Return the [x, y] coordinate for the center point of the cell that contains the specified text.  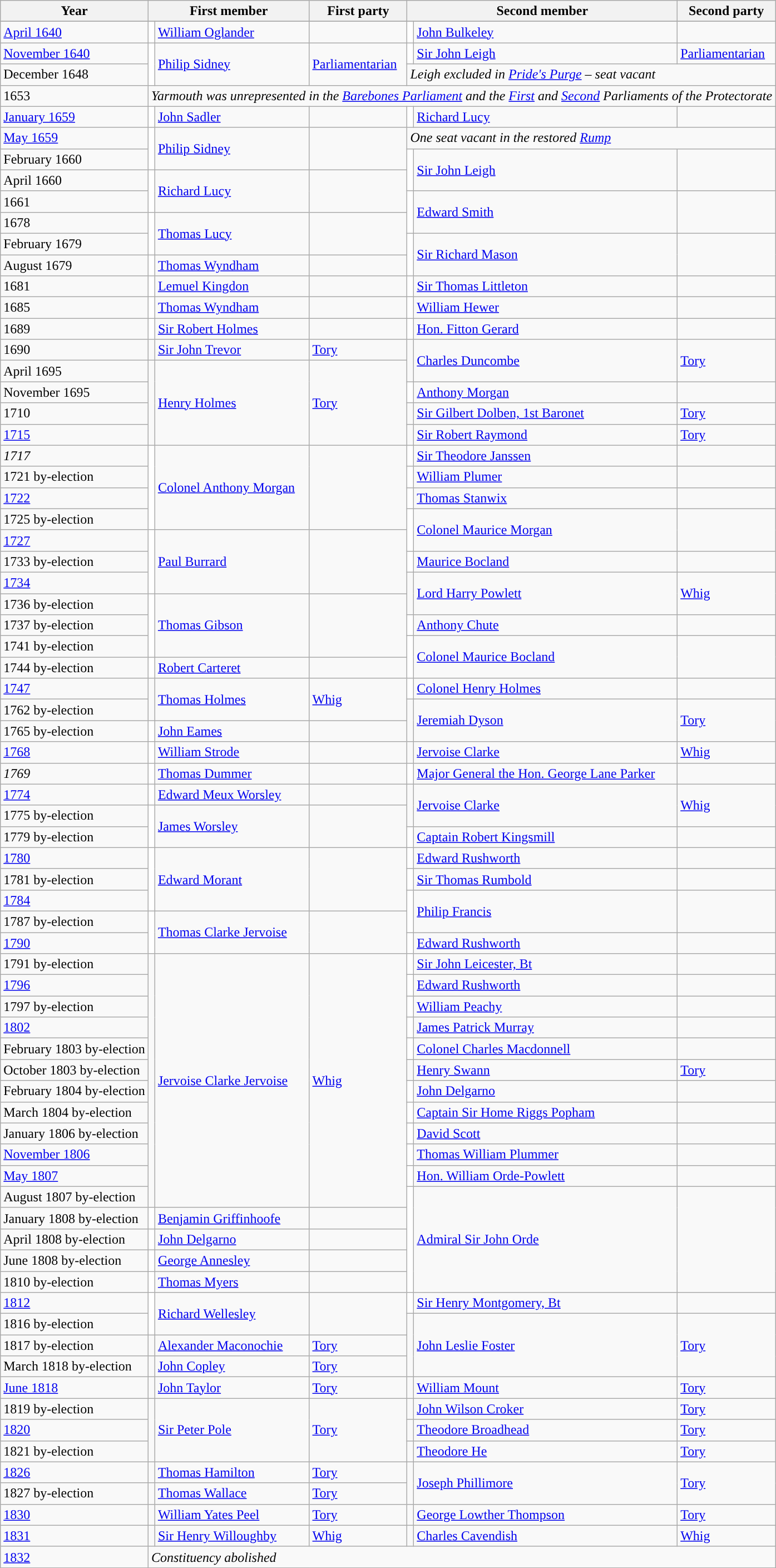
Thomas Holmes [232, 699]
1744 by-election [75, 668]
1722 [75, 498]
1791 by-election [75, 964]
Charles Duncombe [546, 361]
June 1808 by-election [75, 1260]
Thomas Gibson [232, 625]
John Eames [232, 731]
January 1659 [75, 117]
Lord Harry Powlett [546, 593]
Captain Robert Kingsmill [546, 837]
1820 [75, 1430]
Hon. Fitton Gerard [546, 329]
Sir Gilbert Dolben, 1st Baronet [546, 413]
1817 by-election [75, 1345]
Anthony Chute [546, 625]
June 1818 [75, 1388]
Colonel Henry Holmes [546, 689]
1830 [75, 1515]
1762 by-election [75, 710]
Sir Peter Pole [232, 1430]
March 1804 by-election [75, 1112]
Year [75, 11]
1797 by-election [75, 1007]
October 1803 by-election [75, 1070]
1678 [75, 223]
1747 [75, 689]
1779 by-election [75, 837]
Colonel Charles Macdonnell [546, 1049]
John Bulkeley [546, 32]
William Hewer [546, 308]
1727 [75, 540]
Edward Morant [232, 879]
George Annesley [232, 1260]
Sir Henry Willoughby [232, 1536]
Sir Thomas Littleton [546, 287]
1681 [75, 287]
Edward Meux Worsley [232, 795]
John Wilson Croker [546, 1409]
1765 by-election [75, 731]
1796 [75, 985]
Thomas William Plummer [546, 1155]
Benjamin Griffinhoofe [232, 1218]
1832 [75, 1557]
Sir Thomas Rumbold [546, 879]
1710 [75, 413]
Thomas Stanwix [546, 498]
February 1803 by-election [75, 1049]
Edward Smith [546, 212]
1733 by-election [75, 561]
1827 by-election [75, 1493]
Joseph Phillimore [546, 1483]
1736 by-election [75, 604]
1821 by-election [75, 1451]
Charles Cavendish [546, 1536]
Alexander Maconochie [232, 1345]
February 1804 by-election [75, 1091]
April 1808 by-election [75, 1239]
Maurice Bocland [546, 561]
David Scott [546, 1133]
1826 [75, 1472]
1715 [75, 435]
John Copley [232, 1367]
John Leslie Foster [546, 1345]
Second party [726, 11]
Jeremiah Dyson [546, 721]
John Taylor [232, 1388]
1774 [75, 795]
James Worsley [232, 826]
Thomas Hamilton [232, 1472]
Captain Sir Home Riggs Popham [546, 1112]
Hon. William Orde-Powlett [546, 1176]
Philip Francis [546, 911]
First party [358, 11]
February 1679 [75, 244]
1734 [75, 583]
Thomas Lucy [232, 233]
William Mount [546, 1388]
1769 [75, 773]
1802 [75, 1028]
Second member [542, 11]
Henry Holmes [232, 403]
Major General the Hon. George Lane Parker [546, 773]
February 1660 [75, 159]
William Yates Peel [232, 1515]
John Sadler [232, 117]
George Lowther Thompson [546, 1515]
1790 [75, 943]
August 1679 [75, 265]
William Strode [232, 752]
Colonel Anthony Morgan [232, 487]
November 1806 [75, 1155]
One seat vacant in the restored Rump [591, 138]
Theodore Broadhead [546, 1430]
April 1640 [75, 32]
1689 [75, 329]
April 1660 [75, 180]
Theodore He [546, 1451]
William Plumer [546, 477]
1780 [75, 858]
1831 [75, 1536]
Admiral Sir John Orde [546, 1239]
November 1695 [75, 392]
Thomas Dummer [232, 773]
1685 [75, 308]
Leigh excluded in Pride's Purge – seat vacant [591, 75]
Robert Carteret [232, 668]
1784 [75, 900]
1741 by-election [75, 647]
First member [229, 11]
Sir Richard Mason [546, 254]
1690 [75, 350]
1775 by-election [75, 816]
Colonel Maurice Morgan [546, 530]
Colonel Maurice Bocland [546, 657]
Thomas Wallace [232, 1493]
1653 [75, 96]
1819 by-election [75, 1409]
Paul Burrard [232, 561]
January 1806 by-election [75, 1133]
1725 by-election [75, 519]
Sir Theodore Janssen [546, 456]
William Oglander [232, 32]
December 1648 [75, 75]
May 1659 [75, 138]
Thomas Clarke Jervoise [232, 932]
1787 by-election [75, 921]
Lemuel Kingdon [232, 287]
1810 by-election [75, 1281]
1768 [75, 752]
James Patrick Murray [546, 1028]
Constituency abolished [462, 1557]
November 1640 [75, 53]
1661 [75, 201]
Henry Swann [546, 1070]
May 1807 [75, 1176]
Sir Robert Raymond [546, 435]
April 1695 [75, 371]
March 1818 by-election [75, 1367]
1737 by-election [75, 625]
Jervoise Clarke Jervoise [232, 1081]
Sir John Trevor [232, 350]
Yarmouth was unrepresented in the Barebones Parliament and the First and Second Parliaments of the Protectorate [462, 96]
1812 [75, 1303]
1717 [75, 456]
Richard Wellesley [232, 1314]
Sir John Leicester, Bt [546, 964]
Anthony Morgan [546, 392]
Sir Robert Holmes [232, 329]
August 1807 by-election [75, 1197]
January 1808 by-election [75, 1218]
Thomas Myers [232, 1281]
William Peachy [546, 1007]
1721 by-election [75, 477]
1781 by-election [75, 879]
Sir Henry Montgomery, Bt [546, 1303]
1816 by-election [75, 1324]
